Capture the cell that displays the provided text and extract its [x, y] central coordinate. 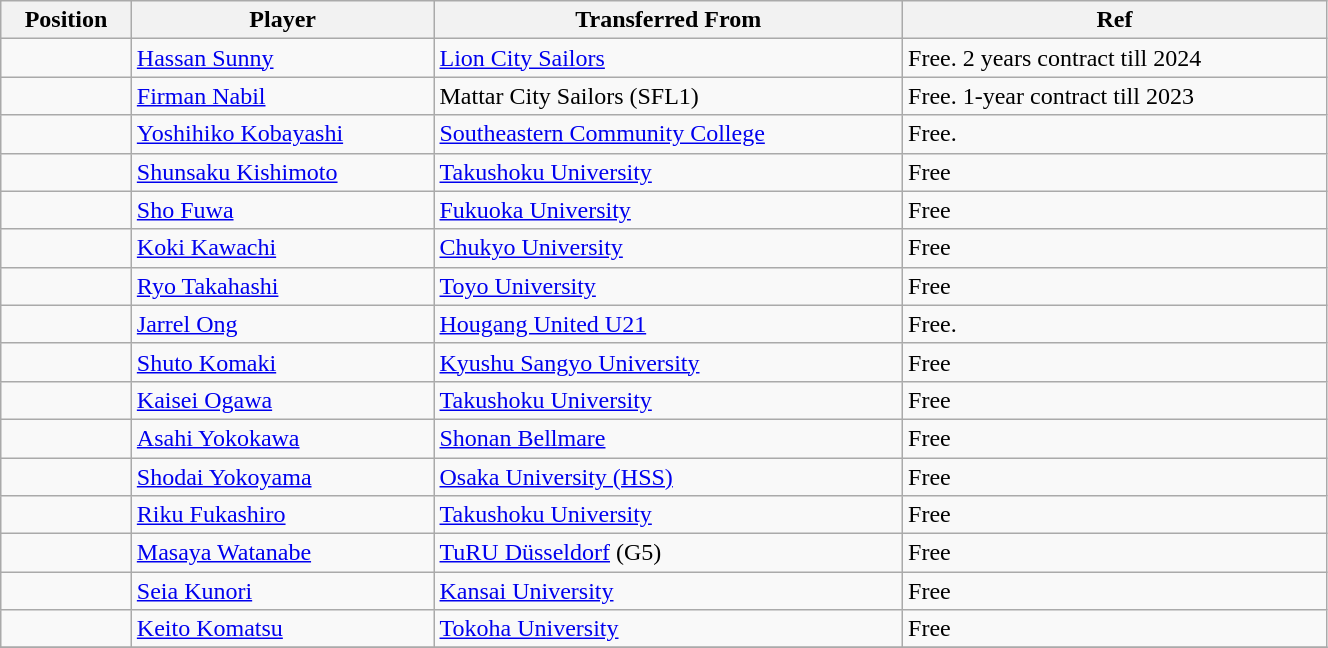
Hassan Sunny [282, 58]
Free. 1-year contract till 2023 [1115, 96]
Shunsaku Kishimoto [282, 172]
Asahi Yokokawa [282, 438]
Position [66, 20]
Player [282, 20]
Transferred From [668, 20]
Shuto Komaki [282, 362]
Kaisei Ogawa [282, 400]
Koki Kawachi [282, 248]
Shonan Bellmare [668, 438]
Tokoha University [668, 629]
Yoshihiko Kobayashi [282, 134]
Keito Komatsu [282, 629]
Chukyo University [668, 248]
Sho Fuwa [282, 210]
Seia Kunori [282, 591]
Lion City Sailors [668, 58]
TuRU Düsseldorf (G5) [668, 553]
Hougang United U21 [668, 324]
Toyo University [668, 286]
Firman Nabil [282, 96]
Kyushu Sangyo University [668, 362]
Osaka University (HSS) [668, 477]
Masaya Watanabe [282, 553]
Ref [1115, 20]
Free. 2 years contract till 2024 [1115, 58]
Riku Fukashiro [282, 515]
Kansai University [668, 591]
Fukuoka University [668, 210]
Mattar City Sailors (SFL1) [668, 96]
Jarrel Ong [282, 324]
Southeastern Community College [668, 134]
Shodai Yokoyama [282, 477]
Ryo Takahashi [282, 286]
